Return the [X, Y] coordinate for the center point of the cell that contains the specified text.  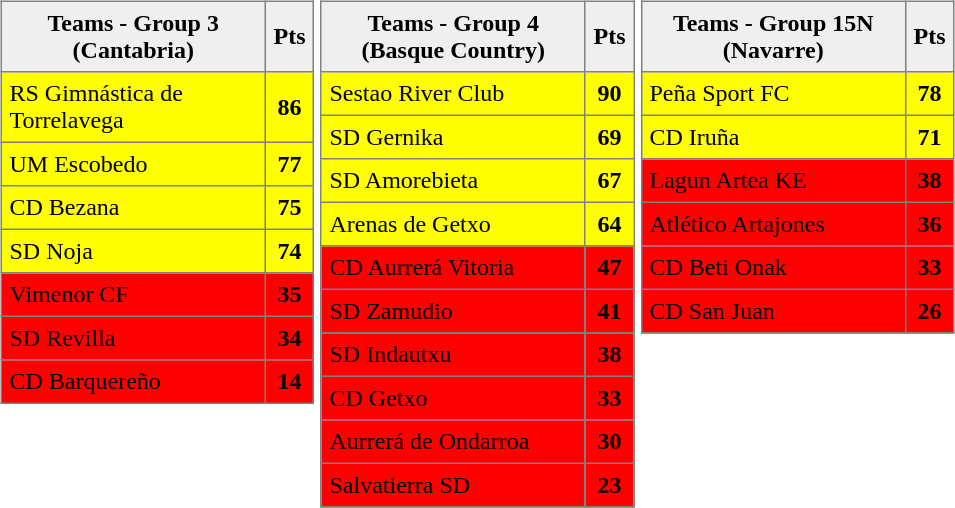
Peña Sport FC [773, 94]
77 [289, 164]
35 [289, 295]
RS Gimnástica de Torrelavega [133, 107]
CD Iruña [773, 137]
64 [609, 224]
14 [289, 382]
34 [289, 338]
Vimenor CF [133, 295]
Arenas de Getxo [453, 224]
Lagun Artea KE [773, 181]
SD Indautxu [453, 355]
CD Aurrerá Vitoria [453, 268]
Atlético Artajones [773, 224]
86 [289, 107]
67 [609, 181]
36 [929, 224]
71 [929, 137]
47 [609, 268]
CD Barquereño [133, 382]
SD Gernika [453, 137]
Teams - Group 4(Basque Country) [453, 36]
SD Zamudio [453, 311]
SD Noja [133, 251]
CD Getxo [453, 398]
23 [609, 485]
74 [289, 251]
69 [609, 137]
CD San Juan [773, 311]
41 [609, 311]
SD Amorebieta [453, 181]
SD Revilla [133, 338]
Teams - Group 3(Cantabria) [133, 36]
26 [929, 311]
30 [609, 442]
Teams - Group 15N(Navarre) [773, 36]
78 [929, 94]
75 [289, 208]
Aurrerá de Ondarroa [453, 442]
CD Beti Onak [773, 268]
UM Escobedo [133, 164]
Sestao River Club [453, 94]
CD Bezana [133, 208]
Salvatierra SD [453, 485]
90 [609, 94]
